From the cell containing the given text, extract its center point as (X, Y) coordinate. 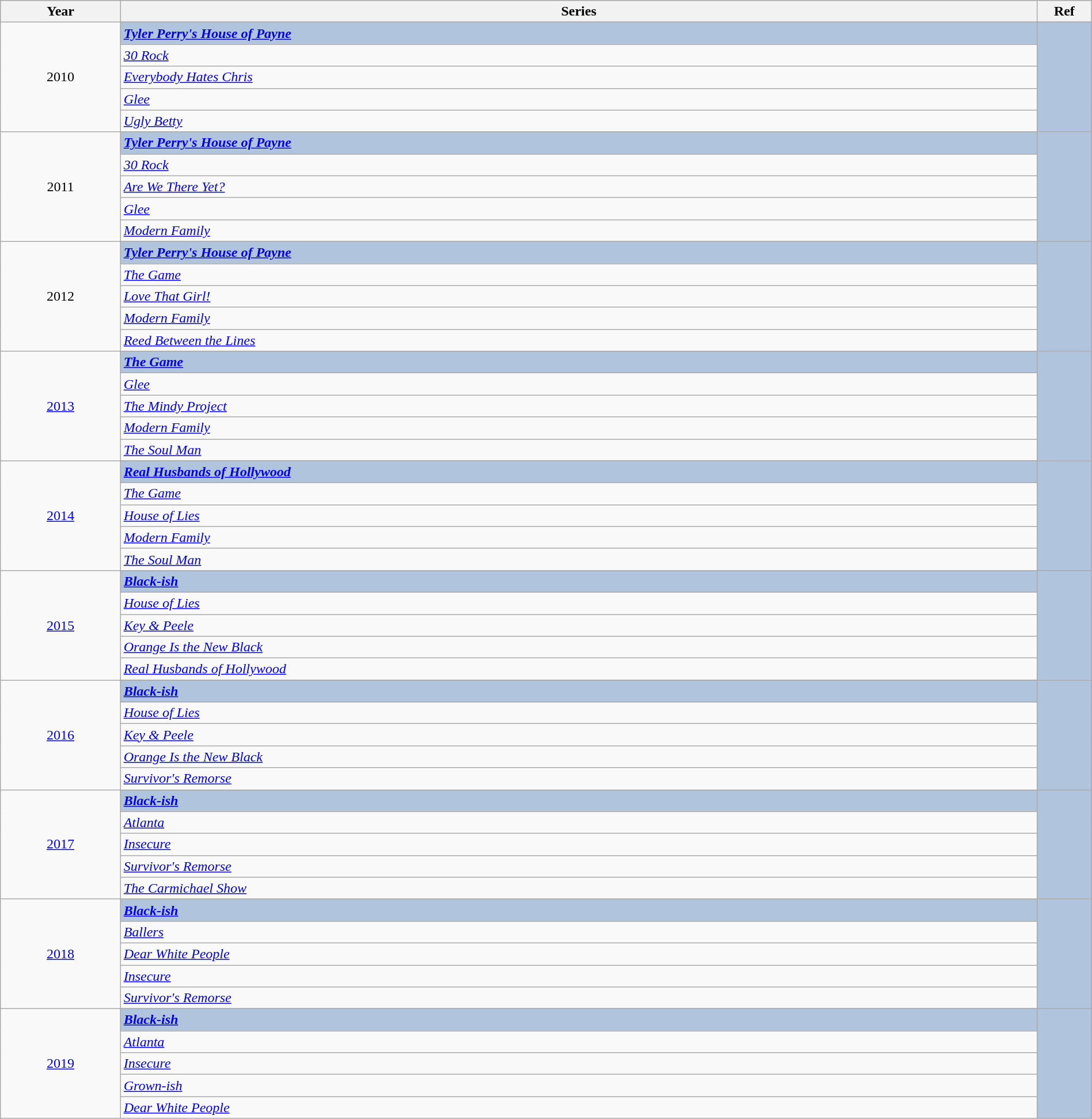
Love That Girl! (578, 297)
Grown-ish (578, 1086)
2018 (60, 954)
The Mindy Project (578, 406)
Ugly Betty (578, 121)
2019 (60, 1064)
Year (60, 12)
2013 (60, 406)
2017 (60, 844)
Ref (1064, 12)
Are We There Yet? (578, 187)
Everybody Hates Chris (578, 77)
2014 (60, 515)
2012 (60, 296)
2015 (60, 625)
The Carmichael Show (578, 888)
Ballers (578, 932)
2016 (60, 735)
Series (578, 12)
2010 (60, 77)
Reed Between the Lines (578, 340)
2011 (60, 187)
